From the cell containing the given text, extract its center point as (X, Y) coordinate. 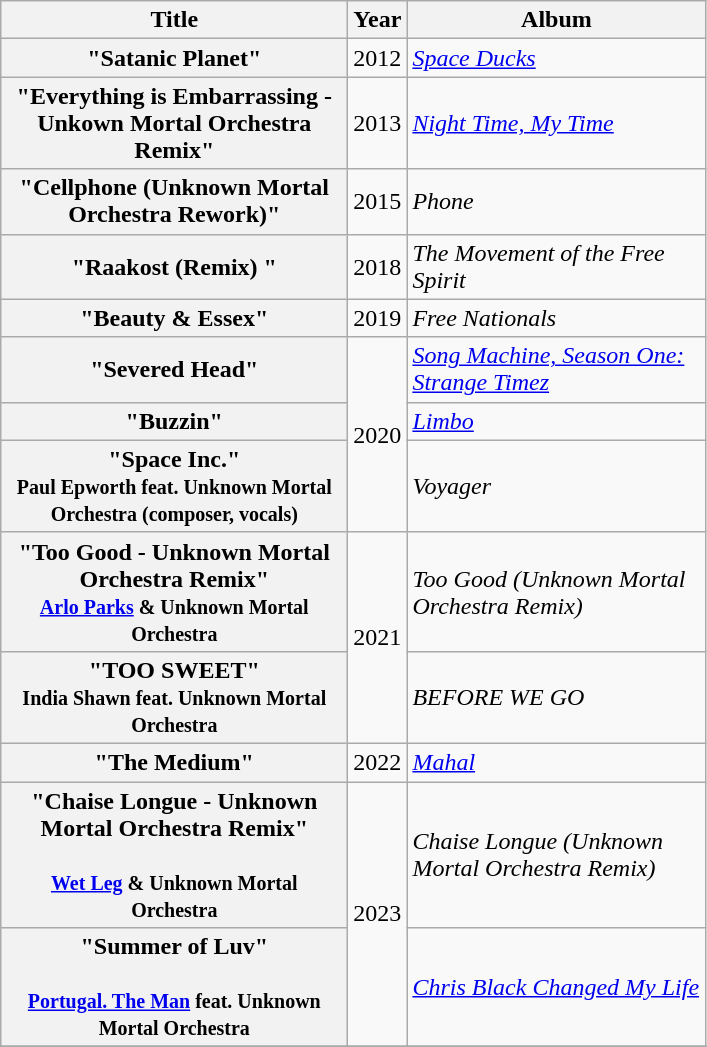
Chris Black Changed My Life (556, 988)
Album (556, 20)
2013 (378, 123)
2015 (378, 202)
"The Medium" (174, 762)
"Space Inc."Paul Epworth feat. Unknown Mortal Orchestra (composer, vocals) (174, 486)
Chaise Longue (Unknown Mortal Orchestra Remix) (556, 855)
Year (378, 20)
2020 (378, 434)
"Summer of Luv"Portugal. The Man feat. Unknown Mortal Orchestra (174, 988)
Title (174, 20)
"Raakost (Remix) " (174, 266)
Too Good (Unknown Mortal Orchestra Remix) (556, 592)
"Severed Head" (174, 370)
Free Nationals (556, 318)
"Cellphone (Unknown Mortal Orchestra Rework)" (174, 202)
Space Ducks (556, 58)
BEFORE WE GO (556, 697)
The Movement of the Free Spirit (556, 266)
Night Time, My Time (556, 123)
2023 (378, 914)
"Beauty & Essex" (174, 318)
"TOO SWEET"India Shawn feat. Unknown Mortal Orchestra (174, 697)
Limbo (556, 421)
"Satanic Planet" (174, 58)
Song Machine, Season One: Strange Timez (556, 370)
"Everything is Embarrassing - Unkown Mortal Orchestra Remix" (174, 123)
Phone (556, 202)
Mahal (556, 762)
2019 (378, 318)
2021 (378, 638)
"Buzzin" (174, 421)
2012 (378, 58)
2018 (378, 266)
"Too Good - Unknown Mortal Orchestra Remix"Arlo Parks & Unknown Mortal Orchestra (174, 592)
Voyager (556, 486)
"Chaise Longue - Unknown Mortal Orchestra Remix"Wet Leg & Unknown Mortal Orchestra (174, 855)
2022 (378, 762)
